Capture the cell that displays the provided text and extract its [X, Y] central coordinate. 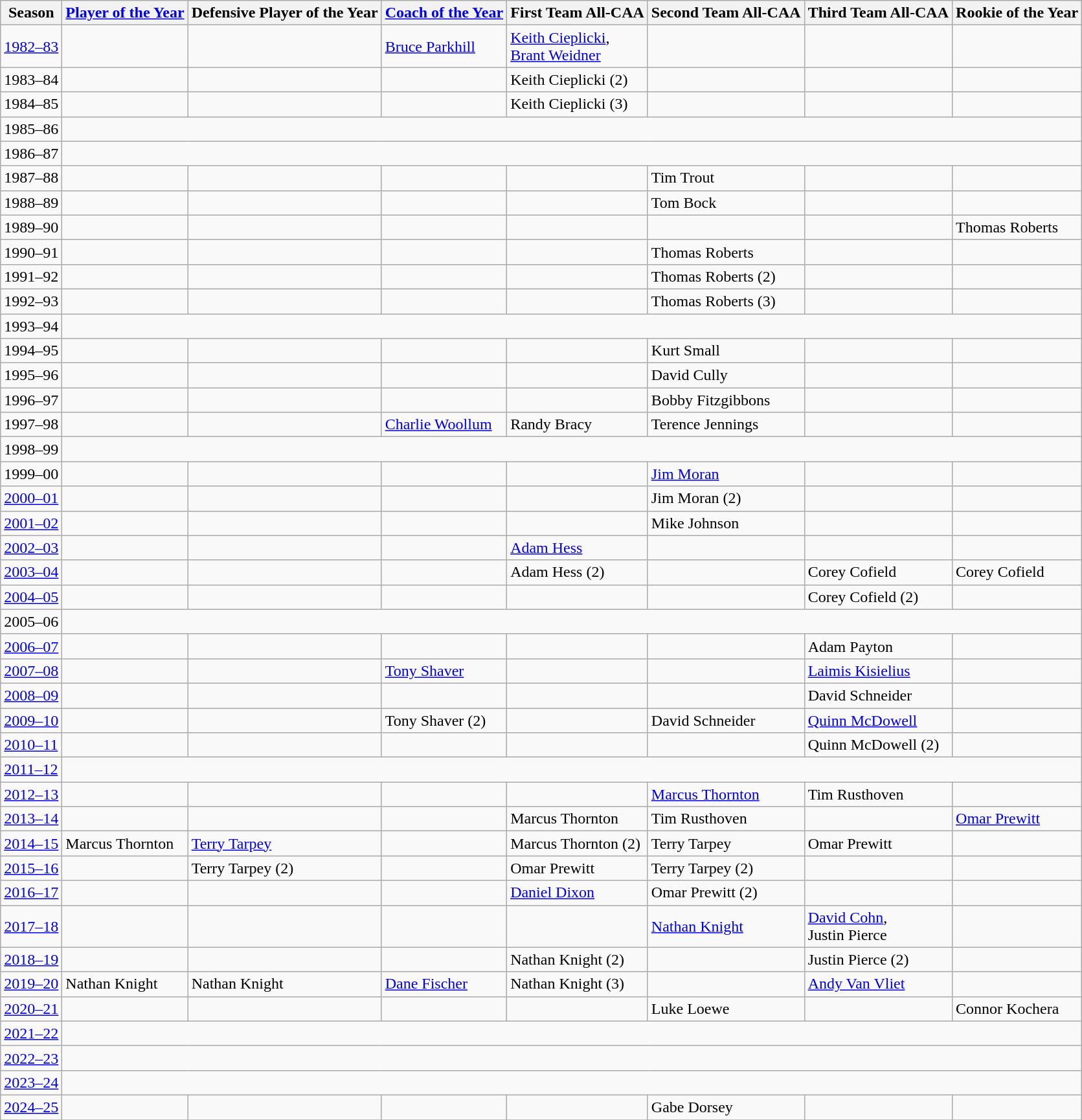
2023–24 [31, 1082]
1982–83 [31, 47]
2005–06 [31, 622]
1994–95 [31, 351]
1984–85 [31, 104]
2001–02 [31, 523]
Adam Hess [578, 548]
1989–90 [31, 227]
1999–00 [31, 474]
2017–18 [31, 926]
Connor Kochera [1017, 1009]
Bobby Fitzgibbons [726, 400]
1995–96 [31, 375]
Justin Pierce (2) [878, 959]
Tim Trout [726, 178]
2003–04 [31, 572]
Third Team All-CAA [878, 13]
1986–87 [31, 153]
Season [31, 13]
Nathan Knight (2) [578, 959]
Keith Cieplicki (3) [578, 104]
2010–11 [31, 745]
Tony Shaver (2) [444, 721]
2007–08 [31, 671]
2022–23 [31, 1058]
Daniel Dixon [578, 893]
2014–15 [31, 844]
2016–17 [31, 893]
Defensive Player of the Year [285, 13]
1996–97 [31, 400]
2008–09 [31, 695]
1991–92 [31, 276]
Nathan Knight (3) [578, 984]
Jim Moran (2) [726, 498]
2004–05 [31, 597]
David Cully [726, 375]
Second Team All-CAA [726, 13]
1988–89 [31, 203]
Laimis Kisielius [878, 671]
David Cohn,Justin Pierce [878, 926]
2012–13 [31, 794]
2009–10 [31, 721]
Quinn McDowell [878, 721]
First Team All-CAA [578, 13]
Coach of the Year [444, 13]
2018–19 [31, 959]
2011–12 [31, 770]
Thomas Roberts (2) [726, 276]
Mike Johnson [726, 523]
2002–03 [31, 548]
1983–84 [31, 80]
Dane Fischer [444, 984]
Player of the Year [125, 13]
1985–86 [31, 129]
Thomas Roberts (3) [726, 301]
1997–98 [31, 425]
2015–16 [31, 868]
Tony Shaver [444, 671]
2020–21 [31, 1009]
Kurt Small [726, 351]
2013–14 [31, 819]
1990–91 [31, 252]
2024–25 [31, 1107]
Rookie of the Year [1017, 13]
Omar Prewitt (2) [726, 893]
Marcus Thornton (2) [578, 844]
Terence Jennings [726, 425]
Corey Cofield (2) [878, 597]
1987–88 [31, 178]
Keith Cieplicki (2) [578, 80]
Luke Loewe [726, 1009]
2006–07 [31, 646]
Adam Payton [878, 646]
2021–22 [31, 1033]
Gabe Dorsey [726, 1107]
Tom Bock [726, 203]
Bruce Parkhill [444, 47]
2000–01 [31, 498]
1992–93 [31, 301]
Quinn McDowell (2) [878, 745]
Charlie Woollum [444, 425]
2019–20 [31, 984]
Jim Moran [726, 474]
1993–94 [31, 326]
1998–99 [31, 449]
Andy Van Vliet [878, 984]
Randy Bracy [578, 425]
Adam Hess (2) [578, 572]
Keith Cieplicki,Brant Weidner [578, 47]
